Scan for the cell matching the given text and deliver its (X, Y) coordinate at center. 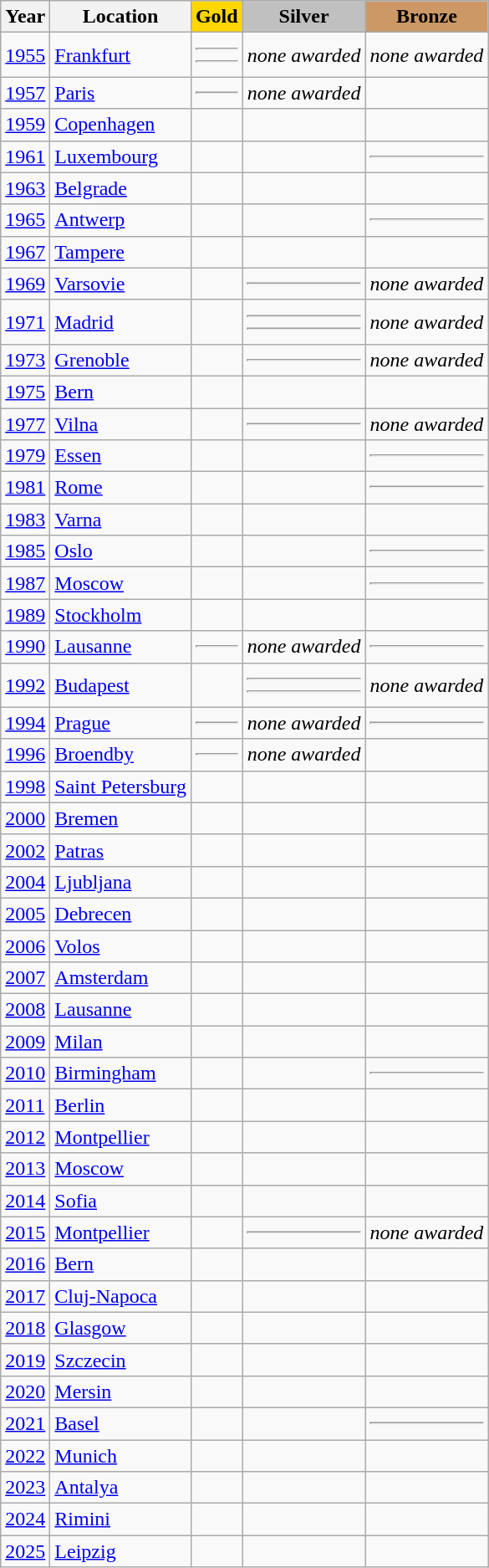
Ljubljana (120, 882)
Budapest (120, 684)
1963 (25, 188)
2010 (25, 1074)
Varna (120, 520)
1983 (25, 520)
1996 (25, 755)
Rimini (120, 1519)
Grenoble (120, 360)
2007 (25, 978)
1965 (25, 220)
2017 (25, 1296)
1990 (25, 647)
1992 (25, 684)
Birmingham (120, 1074)
Bremen (120, 818)
Silver (304, 17)
Stockholm (120, 615)
1967 (25, 252)
Milan (120, 1042)
2018 (25, 1328)
Rome (120, 488)
2013 (25, 1169)
1961 (25, 156)
1979 (25, 456)
Varsovie (120, 284)
2020 (25, 1391)
1981 (25, 488)
1987 (25, 583)
1977 (25, 424)
2009 (25, 1042)
2016 (25, 1264)
2019 (25, 1360)
1998 (25, 787)
2023 (25, 1488)
Glasgow (120, 1328)
Antwerp (120, 220)
2025 (25, 1551)
2011 (25, 1105)
1959 (25, 125)
Essen (120, 456)
Amsterdam (120, 978)
Leipzig (120, 1551)
Antalya (120, 1488)
2024 (25, 1519)
1989 (25, 615)
Oslo (120, 551)
Belgrade (120, 188)
2014 (25, 1201)
Debrecen (120, 914)
Szczecin (120, 1360)
2006 (25, 946)
1969 (25, 284)
Basel (120, 1423)
Location (120, 17)
2008 (25, 1010)
2022 (25, 1455)
Madrid (120, 321)
2000 (25, 818)
2004 (25, 882)
2021 (25, 1423)
1994 (25, 723)
1975 (25, 392)
Munich (120, 1455)
Mersin (120, 1391)
Berlin (120, 1105)
Copenhagen (120, 125)
Cluj-Napoca (120, 1296)
Paris (120, 93)
2015 (25, 1232)
1955 (25, 55)
Luxembourg (120, 156)
Tampere (120, 252)
Saint Petersburg (120, 787)
Gold (216, 17)
Patras (120, 850)
Bronze (426, 17)
1973 (25, 360)
1957 (25, 93)
1985 (25, 551)
Vilna (120, 424)
2012 (25, 1137)
Sofia (120, 1201)
2005 (25, 914)
Year (25, 17)
2002 (25, 850)
1971 (25, 321)
Prague (120, 723)
Broendby (120, 755)
Volos (120, 946)
Frankfurt (120, 55)
